Find where the given text appears and provide that cell's center as (X, Y) coordinate. 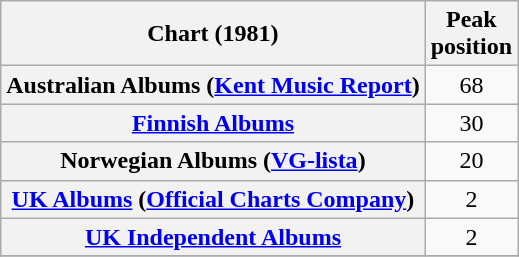
68 (471, 85)
Australian Albums (Kent Music Report) (213, 85)
UK Albums (Official Charts Company) (213, 199)
UK Independent Albums (213, 237)
Peakposition (471, 34)
Finnish Albums (213, 123)
20 (471, 161)
Chart (1981) (213, 34)
30 (471, 123)
Norwegian Albums (VG-lista) (213, 161)
